Provide the [X, Y] coordinate of the cell's center where the given text is located.  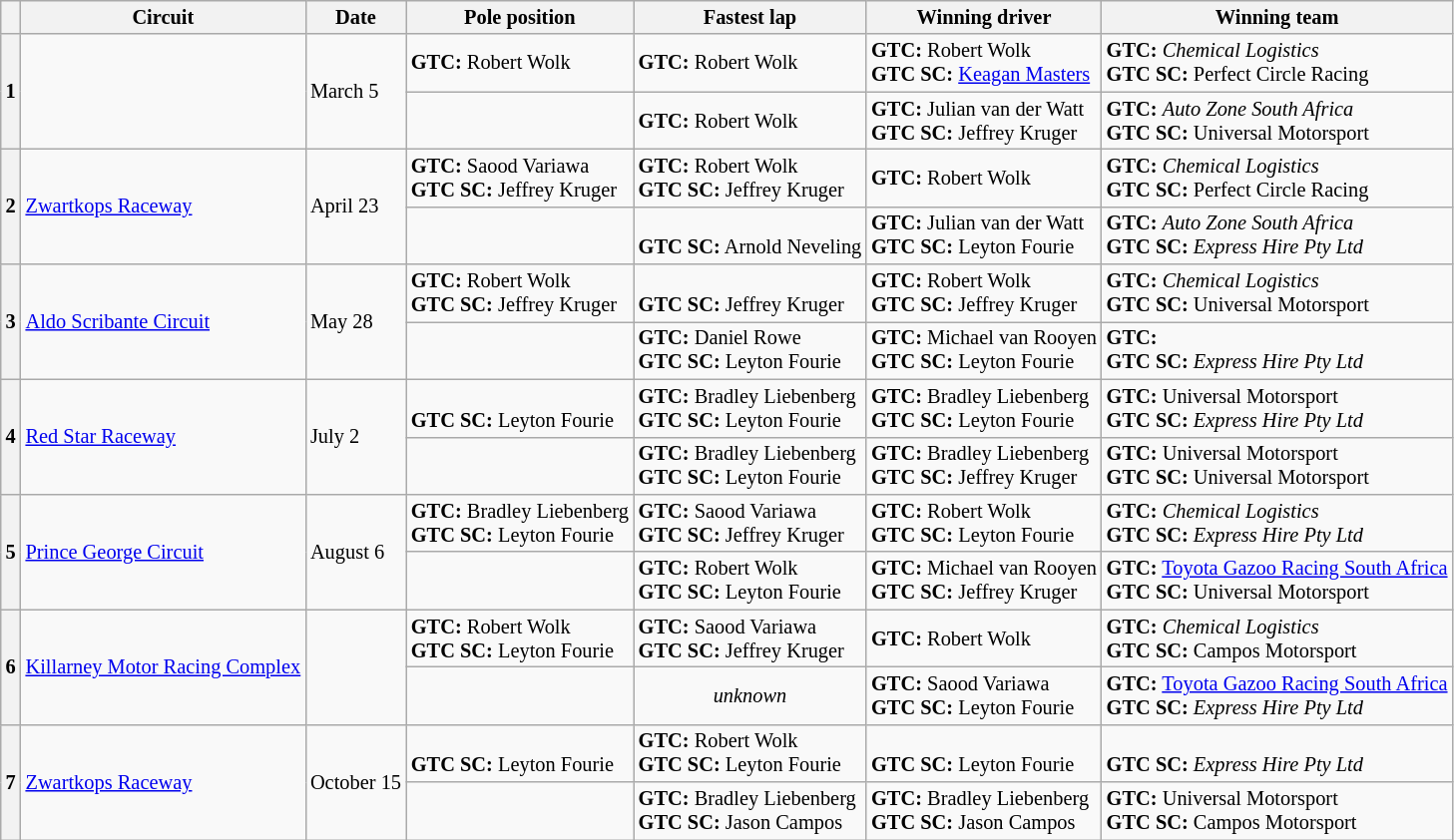
GTC: Robert WolkGTC SC: Keagan Masters [984, 63]
7 [11, 782]
GTC: Chemical LogisticsGTC SC: Campos Motorsport [1277, 638]
6 [11, 666]
Winning driver [984, 17]
GTC SC: Jeffrey Kruger [750, 293]
1 [11, 92]
GTC: Universal MotorsportGTC SC: Campos Motorsport [1277, 811]
GTC: Toyota Gazoo Racing South AfricaGTC SC: Express Hire Pty Ltd [1277, 695]
Circuit [164, 17]
Pole position [520, 17]
Killarney Motor Racing Complex [164, 666]
unknown [750, 695]
GTC: Universal MotorsportGTC SC: Universal Motorsport [1277, 466]
July 2 [355, 437]
GTC: Julian van der WattGTC SC: Leyton Fourie [984, 235]
March 5 [355, 92]
GTC: Daniel RoweGTC SC: Leyton Fourie [750, 350]
GTC: Universal MotorsportGTC SC: Express Hire Pty Ltd [1277, 408]
Fastest lap [750, 17]
Red Star Raceway [164, 437]
GTC: Saood VariawaGTC SC: Leyton Fourie [984, 695]
October 15 [355, 782]
April 23 [355, 206]
Date [355, 17]
GTC SC: Express Hire Pty Ltd [1277, 753]
Winning team [1277, 17]
3 [11, 321]
GTC: Chemical LogisticsGTC SC: Express Hire Pty Ltd [1277, 523]
GTC: Julian van der WattGTC SC: Jeffrey Kruger [984, 121]
May 28 [355, 321]
GTC: Bradley LiebenbergGTC SC: Jeffrey Kruger [984, 466]
GTC: Michael van RooyenGTC SC: Jeffrey Kruger [984, 581]
GTC SC: Arnold Neveling [750, 235]
5 [11, 551]
GTC: Auto Zone South AfricaGTC SC: Express Hire Pty Ltd [1277, 235]
Prince George Circuit [164, 551]
GTC: Toyota Gazoo Racing South AfricaGTC SC: Universal Motorsport [1277, 581]
2 [11, 206]
4 [11, 437]
Aldo Scribante Circuit [164, 321]
GTC: Auto Zone South AfricaGTC SC: Universal Motorsport [1277, 121]
GTC: GTC SC: Express Hire Pty Ltd [1277, 350]
GTC: Chemical LogisticsGTC SC: Universal Motorsport [1277, 293]
August 6 [355, 551]
GTC: Michael van RooyenGTC SC: Leyton Fourie [984, 350]
